Provide the (x, y) coordinate of the cell's center where the given text is located.  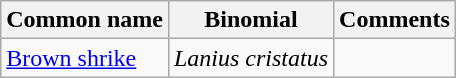
Common name (85, 20)
Brown shrike (85, 58)
Lanius cristatus (250, 58)
Binomial (250, 20)
Comments (395, 20)
